For the text-containing cell, return its midpoint in [x, y] coordinate format. 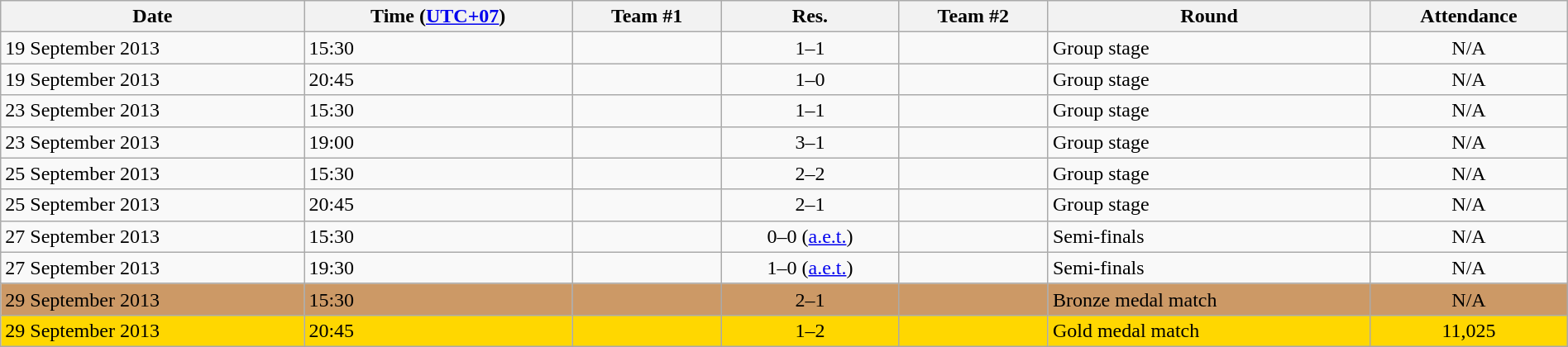
19:00 [438, 142]
Date [152, 17]
Res. [810, 17]
Time (UTC+07) [438, 17]
19:30 [438, 268]
Round [1209, 17]
3–1 [810, 142]
2–2 [810, 173]
1–2 [810, 330]
0–0 (a.e.t.) [810, 236]
Gold medal match [1209, 330]
11,025 [1469, 330]
1–0 [810, 79]
Bronze medal match [1209, 299]
Team #2 [973, 17]
Attendance [1469, 17]
1–0 (a.e.t.) [810, 268]
Team #1 [647, 17]
